Search for the cell housing the specified text and yield its [X, Y] center coordinate. 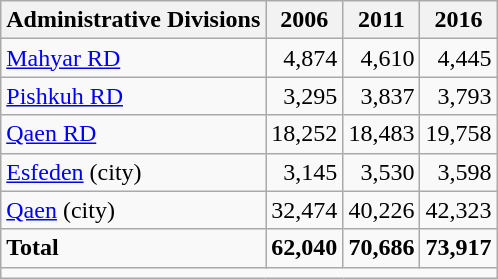
3,837 [382, 96]
4,610 [382, 58]
2011 [382, 20]
42,323 [458, 210]
3,145 [304, 172]
2006 [304, 20]
73,917 [458, 248]
Total [134, 248]
70,686 [382, 248]
Mahyar RD [134, 58]
19,758 [458, 134]
Qaen RD [134, 134]
2016 [458, 20]
18,483 [382, 134]
32,474 [304, 210]
Administrative Divisions [134, 20]
Qaen (city) [134, 210]
3,530 [382, 172]
3,793 [458, 96]
3,295 [304, 96]
18,252 [304, 134]
62,040 [304, 248]
4,445 [458, 58]
3,598 [458, 172]
4,874 [304, 58]
40,226 [382, 210]
Pishkuh RD [134, 96]
Esfeden (city) [134, 172]
